Pinpoint the cell where the given text exists, returning its (X, Y) midpoint coordinate. 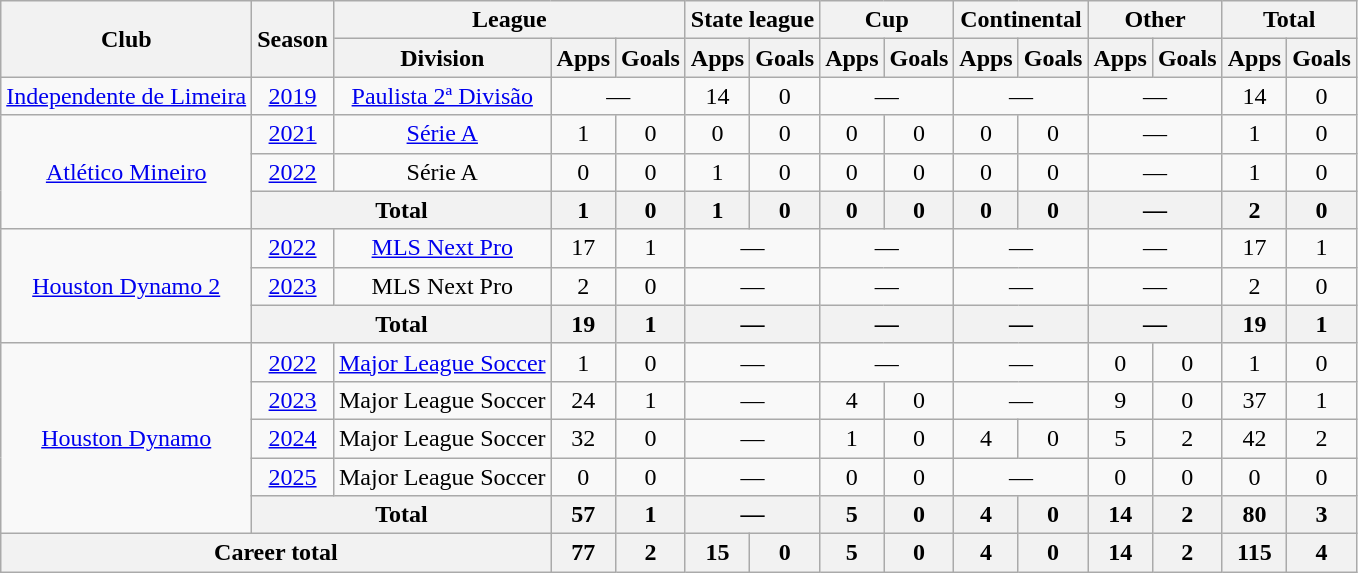
2025 (293, 477)
32 (583, 438)
League (509, 20)
3 (1322, 515)
Season (293, 39)
77 (583, 553)
42 (1254, 438)
2019 (293, 96)
15 (717, 553)
Atlético Mineiro (126, 172)
Continental (1021, 20)
Cup (887, 20)
Club (126, 39)
Independente de Limeira (126, 96)
Houston Dynamo (126, 438)
Other (1155, 20)
Paulista 2ª Divisão (442, 96)
80 (1254, 515)
Career total (276, 553)
2021 (293, 134)
9 (1120, 400)
37 (1254, 400)
57 (583, 515)
Houston Dynamo 2 (126, 286)
24 (583, 400)
State league (752, 20)
115 (1254, 553)
2024 (293, 438)
Division (442, 58)
